Search for the cell housing the specified text and yield its (X, Y) center coordinate. 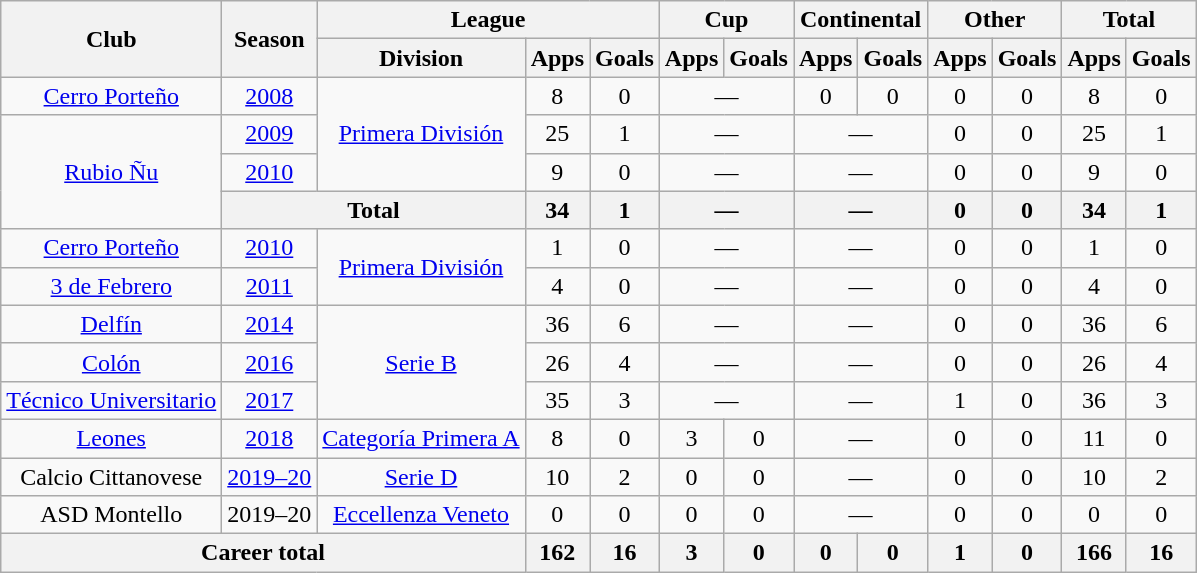
Categoría Primera A (421, 438)
Continental (861, 20)
2016 (270, 362)
Colón (112, 362)
2018 (270, 438)
2014 (270, 324)
Técnico Universitario (112, 400)
Other (995, 20)
2009 (270, 134)
2011 (270, 286)
3 de Febrero (112, 286)
Leones (112, 438)
Serie B (421, 362)
ASD Montello (112, 515)
Career total (263, 553)
2017 (270, 400)
2008 (270, 96)
Rubio Ñu (112, 172)
162 (557, 553)
Cup (726, 20)
Delfín (112, 324)
Eccellenza Veneto (421, 515)
35 (557, 400)
166 (1094, 553)
Serie D (421, 477)
11 (1094, 438)
Calcio Cittanovese (112, 477)
Club (112, 39)
Division (421, 58)
League (488, 20)
Season (270, 39)
